Output the [X, Y] coordinate of the center of the cell containing the given text.  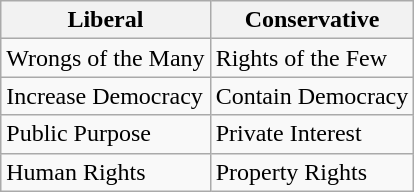
Rights of the Few [312, 58]
Wrongs of the Many [106, 58]
Liberal [106, 20]
Property Rights [312, 172]
Human Rights [106, 172]
Private Interest [312, 134]
Increase Democracy [106, 96]
Conservative [312, 20]
Contain Democracy [312, 96]
Public Purpose [106, 134]
